Locate the cell with the specified text and output its (X, Y) center coordinate. 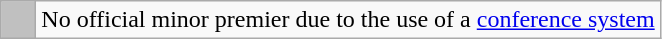
No official minor premier due to the use of a conference system (348, 20)
